Extract the [X, Y] coordinate from the center of the cell holding the provided text.  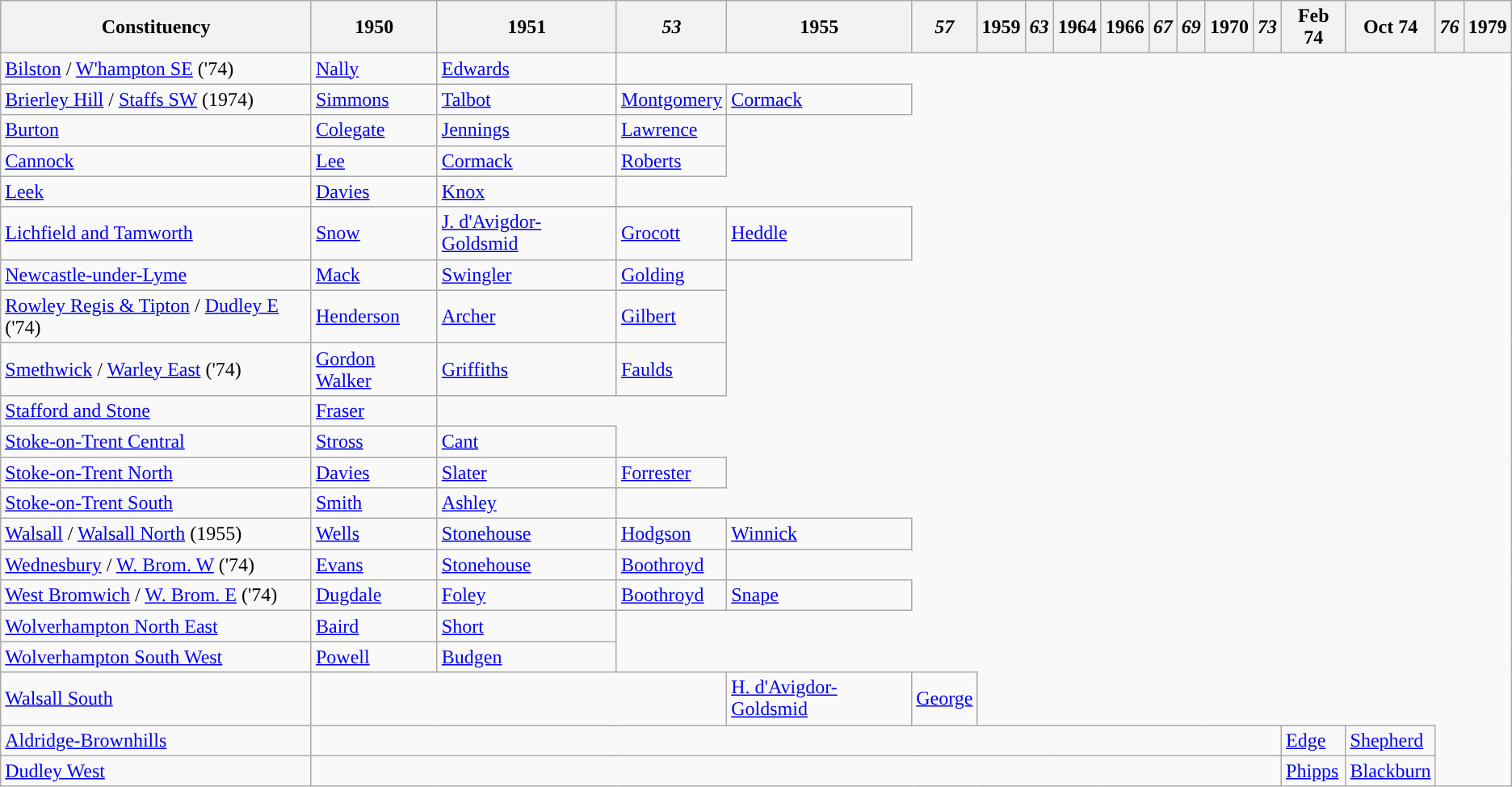
Henderson [374, 317]
Roberts [671, 161]
Jennings [527, 130]
Walsall South [157, 698]
Grocott [671, 233]
Lawrence [671, 130]
Forrester [671, 473]
Heddle [819, 233]
1950 [374, 27]
Stoke-on-Trent Central [157, 441]
Montgomery [671, 99]
Smethwick / Warley East ('74) [157, 368]
Brierley Hill / Staffs SW (1974) [157, 99]
Lee [374, 161]
Cant [527, 441]
Feb 74 [1314, 27]
69 [1191, 27]
Oct 74 [1391, 27]
Phipps [1314, 771]
Evans [374, 565]
Edge [1314, 740]
Shepherd [1391, 740]
1966 [1124, 27]
Stoke-on-Trent South [157, 503]
Golding [671, 275]
J. d'Avigdor-Goldsmid [527, 233]
1951 [527, 27]
Baird [374, 626]
73 [1266, 27]
Simmons [374, 99]
George [945, 698]
Gordon Walker [374, 368]
Edwards [527, 69]
Constituency [157, 27]
Talbot [527, 99]
Snape [819, 596]
Powell [374, 657]
Slater [527, 473]
Gilbert [671, 317]
67 [1163, 27]
Stoke-on-Trent North [157, 473]
Walsall / Walsall North (1955) [157, 534]
Newcastle-under-Lyme [157, 275]
Hodgson [671, 534]
Swingler [527, 275]
Budgen [527, 657]
1964 [1077, 27]
53 [671, 27]
Short [527, 626]
Fraser [374, 410]
Dudley West [157, 771]
H. d'Avigdor-Goldsmid [819, 698]
Archer [527, 317]
Bilston / W'hampton SE ('74) [157, 69]
Snow [374, 233]
Stafford and Stone [157, 410]
Wolverhampton South West [157, 657]
Colegate [374, 130]
Ashley [527, 503]
Leek [157, 191]
Knox [527, 191]
Faulds [671, 368]
Aldridge-Brownhills [157, 740]
West Bromwich / W. Brom. E ('74) [157, 596]
1979 [1488, 27]
Griffiths [527, 368]
1970 [1229, 27]
Foley [527, 596]
Dugdale [374, 596]
1955 [819, 27]
Blackburn [1391, 771]
Rowley Regis & Tipton / Dudley E ('74) [157, 317]
76 [1449, 27]
Mack [374, 275]
Smith [374, 503]
63 [1039, 27]
Winnick [819, 534]
Stross [374, 441]
Wednesbury / W. Brom. W ('74) [157, 565]
1959 [1002, 27]
Lichfield and Tamworth [157, 233]
Cannock [157, 161]
Wolverhampton North East [157, 626]
Burton [157, 130]
57 [945, 27]
Nally [374, 69]
Wells [374, 534]
